Output the [X, Y] coordinate of the center of the cell containing the given text.  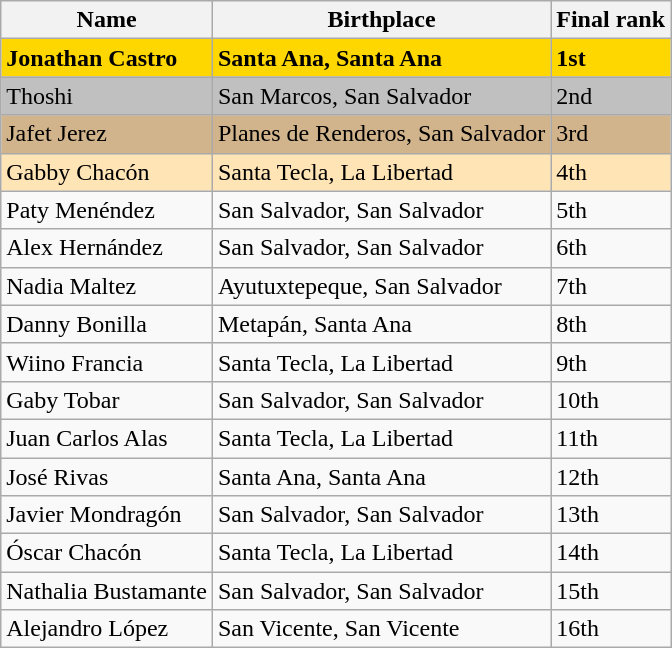
Javier Mondragón [107, 515]
San Marcos, San Salvador [381, 96]
Jonathan Castro [107, 58]
San Vicente, San Vicente [381, 629]
11th [611, 438]
12th [611, 477]
Gaby Tobar [107, 400]
Alejandro López [107, 629]
1st [611, 58]
5th [611, 210]
Thoshi [107, 96]
Final rank [611, 20]
16th [611, 629]
Name [107, 20]
6th [611, 248]
4th [611, 172]
Paty Menéndez [107, 210]
3rd [611, 134]
Metapán, Santa Ana [381, 324]
José Rivas [107, 477]
Juan Carlos Alas [107, 438]
Planes de Renderos, San Salvador [381, 134]
7th [611, 286]
10th [611, 400]
Wiino Francia [107, 362]
Jafet Jerez [107, 134]
Danny Bonilla [107, 324]
8th [611, 324]
15th [611, 591]
2nd [611, 96]
Nathalia Bustamante [107, 591]
Óscar Chacón [107, 553]
14th [611, 553]
Birthplace [381, 20]
9th [611, 362]
Ayutuxtepeque, San Salvador [381, 286]
Gabby Chacón [107, 172]
Nadia Maltez [107, 286]
Alex Hernández [107, 248]
13th [611, 515]
